Identify which cell holds the provided text, then report its (x, y) central coordinate. 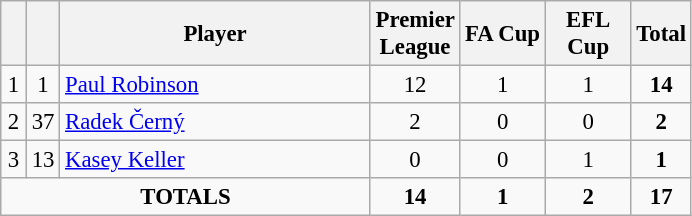
Premier League (414, 34)
3 (14, 160)
Kasey Keller (216, 160)
37 (42, 122)
Total (661, 34)
Paul Robinson (216, 85)
TOTALS (186, 197)
13 (42, 160)
Player (216, 34)
EFL Cup (588, 34)
17 (661, 197)
12 (414, 85)
FA Cup (503, 34)
Radek Černý (216, 122)
